Pinpoint the cell where the given text exists, returning its [x, y] midpoint coordinate. 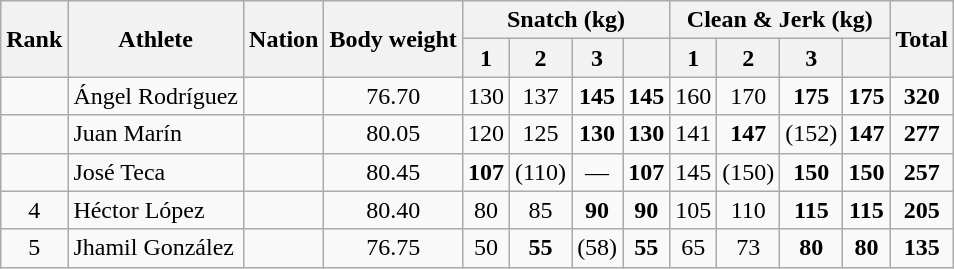
(110) [540, 172]
Snatch (kg) [566, 20]
205 [922, 210]
50 [486, 248]
4 [34, 210]
141 [694, 134]
277 [922, 134]
76.75 [393, 248]
Ángel Rodríguez [156, 96]
65 [694, 248]
Rank [34, 39]
137 [540, 96]
Nation [284, 39]
Athlete [156, 39]
135 [922, 248]
(152) [812, 134]
5 [34, 248]
José Teca [156, 172]
76.70 [393, 96]
73 [748, 248]
Total [922, 39]
170 [748, 96]
80.05 [393, 134]
Clean & Jerk (kg) [780, 20]
120 [486, 134]
160 [694, 96]
Héctor López [156, 210]
80.40 [393, 210]
257 [922, 172]
Juan Marín [156, 134]
110 [748, 210]
Body weight [393, 39]
Jhamil González [156, 248]
125 [540, 134]
105 [694, 210]
(150) [748, 172]
80.45 [393, 172]
85 [540, 210]
320 [922, 96]
(58) [598, 248]
— [598, 172]
